Return [X, Y] of the center of cell containing provided text 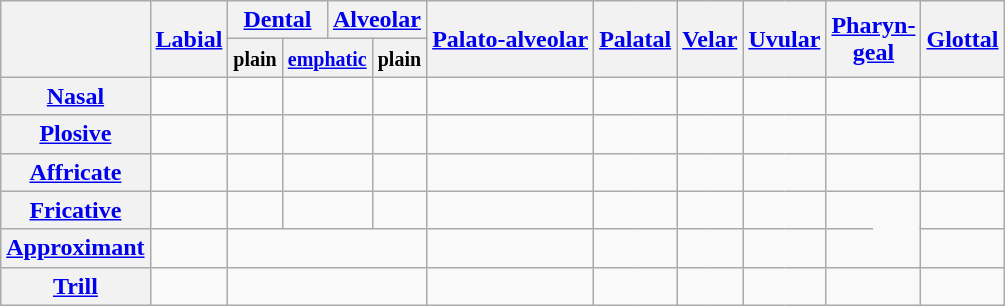
Glottal [962, 39]
Nasal [76, 96]
Palatal [636, 39]
Fricative [76, 210]
Affricate [76, 172]
Uvular [784, 39]
Palato-alveolar [510, 39]
Velar [710, 39]
Dental [278, 20]
Labial [189, 39]
Approximant [76, 248]
Plosive [76, 134]
Alveolar [376, 20]
Trill [76, 286]
Pharyn-geal [874, 39]
emphatic [327, 58]
